Identify which cell holds the provided text, then report its (X, Y) central coordinate. 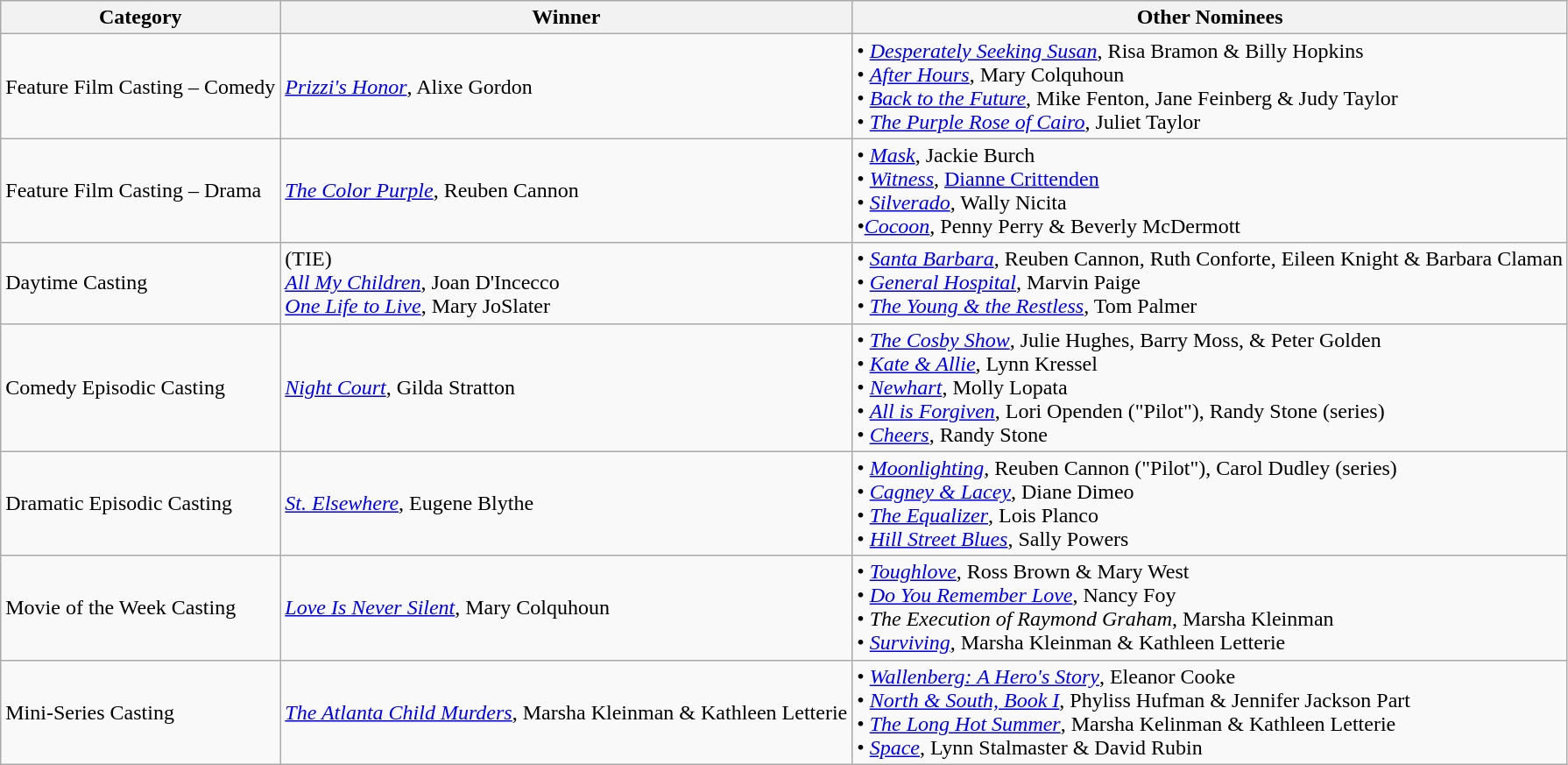
Winner (566, 18)
Feature Film Casting – Comedy (140, 86)
Daytime Casting (140, 283)
(TIE)All My Children, Joan D'InceccoOne Life to Live, Mary JoSlater (566, 283)
The Color Purple, Reuben Cannon (566, 191)
Other Nominees (1211, 18)
Prizzi's Honor, Alixe Gordon (566, 86)
Feature Film Casting – Drama (140, 191)
St. Elsewhere, Eugene Blythe (566, 503)
Dramatic Episodic Casting (140, 503)
Movie of the Week Casting (140, 608)
Comedy Episodic Casting (140, 387)
Category (140, 18)
• Santa Barbara, Reuben Cannon, Ruth Conforte, Eileen Knight & Barbara Claman• General Hospital, Marvin Paige• The Young & the Restless, Tom Palmer (1211, 283)
Night Court, Gilda Stratton (566, 387)
The Atlanta Child Murders, Marsha Kleinman & Kathleen Letterie (566, 712)
Love Is Never Silent, Mary Colquhoun (566, 608)
Mini-Series Casting (140, 712)
• Mask, Jackie Burch• Witness, Dianne Crittenden• Silverado, Wally Nicita •Cocoon, Penny Perry & Beverly McDermott (1211, 191)
